Locate the cell with the specified text and output its (X, Y) center coordinate. 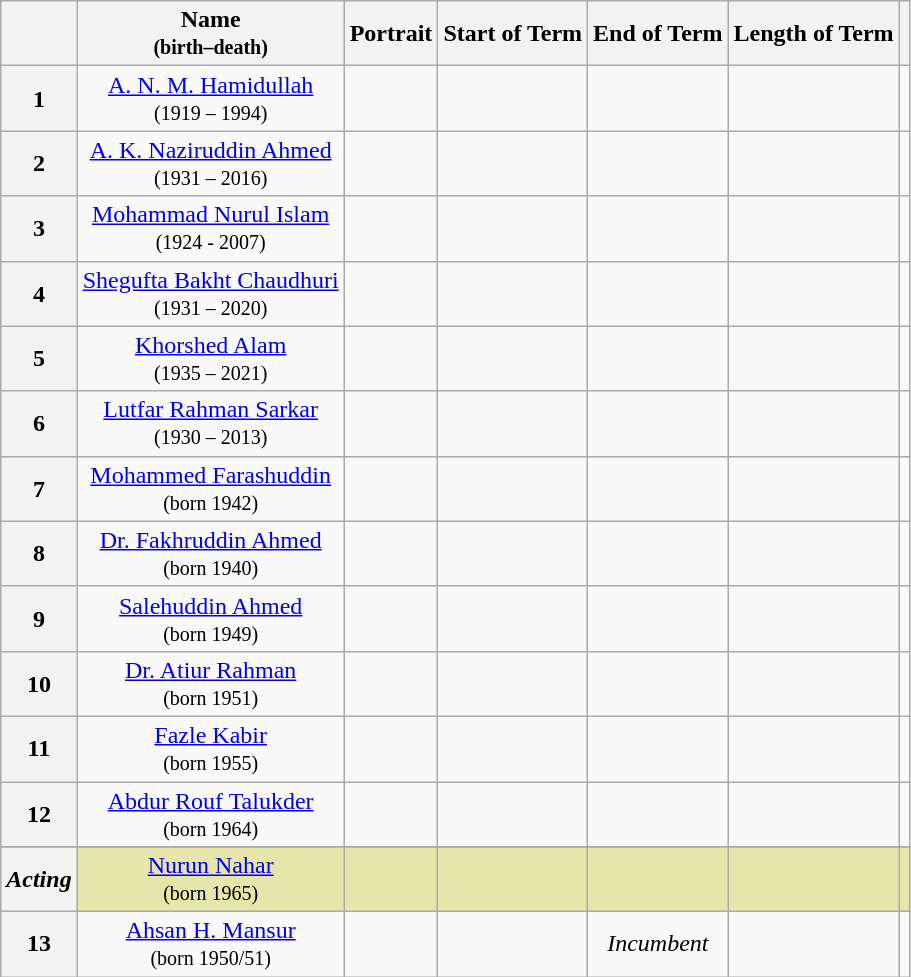
Khorshed Alam(1935 – 2021) (210, 358)
Incumbent (658, 944)
Length of Term (814, 34)
1 (39, 98)
13 (39, 944)
Ahsan H. Mansur(born 1950/51) (210, 944)
Fazle Kabir(born 1955) (210, 748)
9 (39, 618)
Portrait (391, 34)
End of Term (658, 34)
10 (39, 684)
Acting (39, 880)
2 (39, 164)
A. K. Naziruddin Ahmed(1931 – 2016) (210, 164)
12 (39, 814)
Lutfar Rahman Sarkar(1930 – 2013) (210, 424)
6 (39, 424)
3 (39, 228)
Start of Term (513, 34)
Mohammed Farashuddin(born 1942) (210, 488)
Shegufta Bakht Chaudhuri(1931 – 2020) (210, 294)
Mohammad Nurul Islam(1924 - 2007) (210, 228)
Dr. Atiur Rahman(born 1951) (210, 684)
4 (39, 294)
A. N. M. Hamidullah(1919 – 1994) (210, 98)
7 (39, 488)
Name(birth–death) (210, 34)
11 (39, 748)
8 (39, 554)
5 (39, 358)
Salehuddin Ahmed(born 1949) (210, 618)
Nurun Nahar(born 1965) (210, 880)
Abdur Rouf Talukder(born 1964) (210, 814)
Dr. Fakhruddin Ahmed(born 1940) (210, 554)
